Return (X, Y) of the center of cell containing provided text 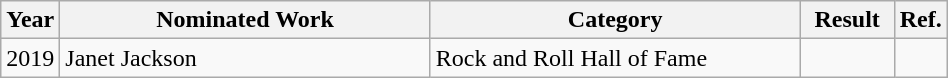
Nominated Work (245, 20)
Category (615, 20)
Ref. (920, 20)
2019 (30, 58)
Janet Jackson (245, 58)
Result (847, 20)
Rock and Roll Hall of Fame (615, 58)
Year (30, 20)
